From the cell containing the given text, extract its center point as (X, Y) coordinate. 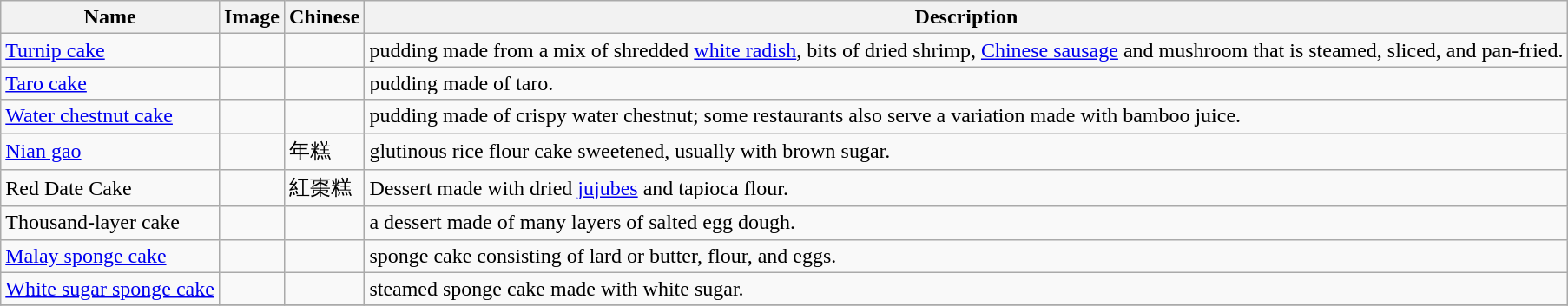
steamed sponge cake made with white sugar. (966, 289)
紅棗糕 (324, 189)
Chinese (324, 17)
Description (966, 17)
Dessert made with dried jujubes and tapioca flour. (966, 189)
sponge cake consisting of lard or butter, flour, and eggs. (966, 256)
a dessert made of many layers of salted egg dough. (966, 223)
Water chestnut cake (110, 116)
glutinous rice flour cake sweetened, usually with brown sugar. (966, 151)
Image (252, 17)
年糕 (324, 151)
pudding made from a mix of shredded white radish, bits of dried shrimp, Chinese sausage and mushroom that is steamed, sliced, and pan-fried. (966, 50)
pudding made of taro. (966, 83)
Name (110, 17)
White sugar sponge cake (110, 289)
Turnip cake (110, 50)
pudding made of crispy water chestnut; some restaurants also serve a variation made with bamboo juice. (966, 116)
Malay sponge cake (110, 256)
Nian gao (110, 151)
Red Date Cake (110, 189)
Thousand-layer cake (110, 223)
Taro cake (110, 83)
